Return (x, y) of the center of cell containing provided text 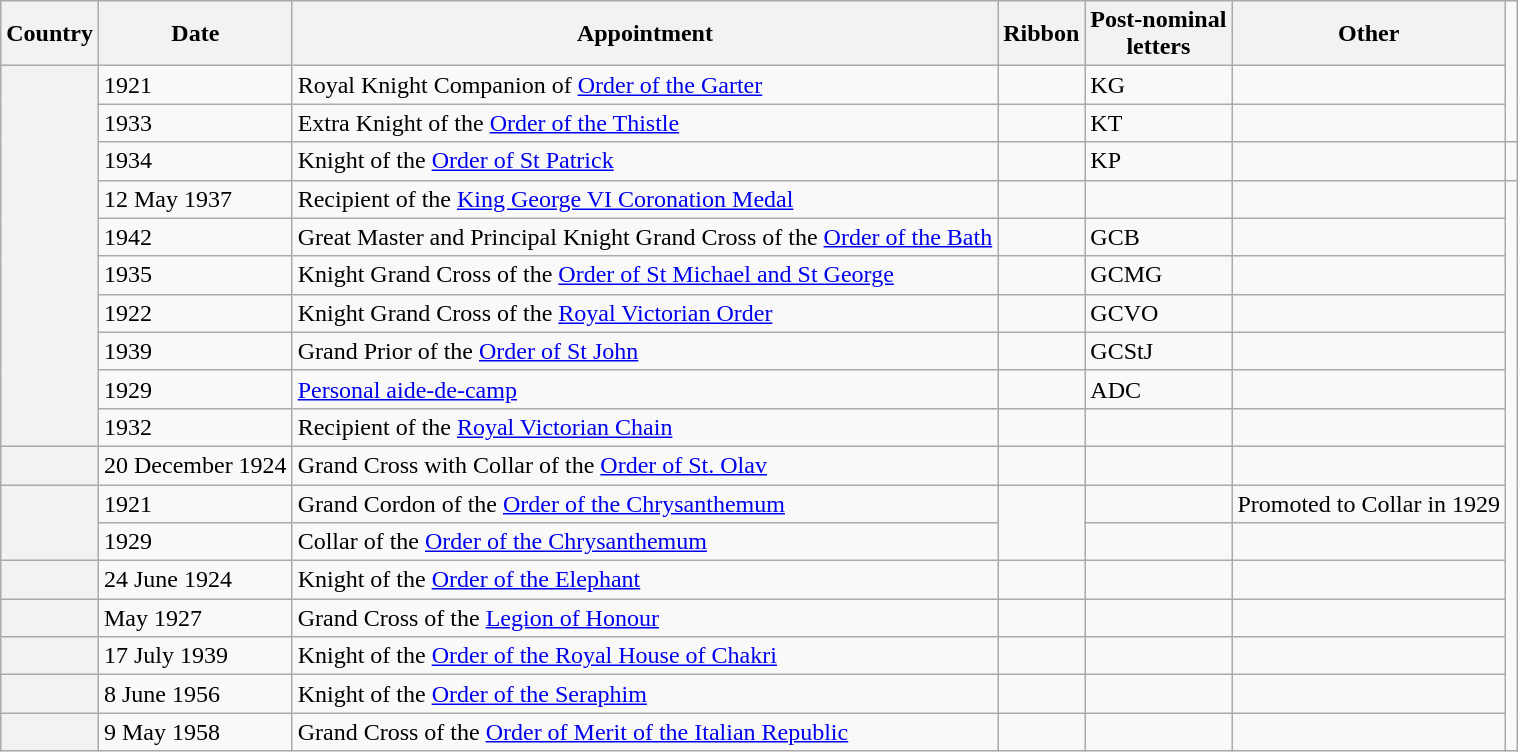
12 May 1937 (195, 199)
Grand Prior of the Order of St John (645, 351)
Recipient of the Royal Victorian Chain (645, 427)
Great Master and Principal Knight Grand Cross of the Order of the Bath (645, 237)
Knight Grand Cross of the Order of St Michael and St George (645, 275)
Other (1369, 34)
1922 (195, 313)
Knight of the Order of St Patrick (645, 161)
1942 (195, 237)
Personal aide-de-camp (645, 389)
Knight of the Order of the Royal House of Chakri (645, 656)
May 1927 (195, 618)
KG (1158, 85)
Extra Knight of the Order of the Thistle (645, 123)
Date (195, 34)
KP (1158, 161)
Grand Cross of the Legion of Honour (645, 618)
1934 (195, 161)
Recipient of the King George VI Coronation Medal (645, 199)
1932 (195, 427)
Knight of the Order of the Elephant (645, 580)
KT (1158, 123)
Ribbon (1042, 34)
24 June 1924 (195, 580)
Royal Knight Companion of Order of the Garter (645, 85)
ADC (1158, 389)
1939 (195, 351)
Grand Cordon of the Order of the Chrysanthemum (645, 503)
Post-nominalletters (1158, 34)
Collar of the Order of the Chrysanthemum (645, 542)
17 July 1939 (195, 656)
8 June 1956 (195, 694)
GCMG (1158, 275)
1935 (195, 275)
Appointment (645, 34)
Country (50, 34)
Knight Grand Cross of the Royal Victorian Order (645, 313)
20 December 1924 (195, 465)
9 May 1958 (195, 732)
Grand Cross of the Order of Merit of the Italian Republic (645, 732)
Promoted to Collar in 1929 (1369, 503)
GCStJ (1158, 351)
Knight of the Order of the Seraphim (645, 694)
GCB (1158, 237)
Grand Cross with Collar of the Order of St. Olav (645, 465)
1933 (195, 123)
GCVO (1158, 313)
